Output the (x, y) coordinate of the center of the cell containing the given text.  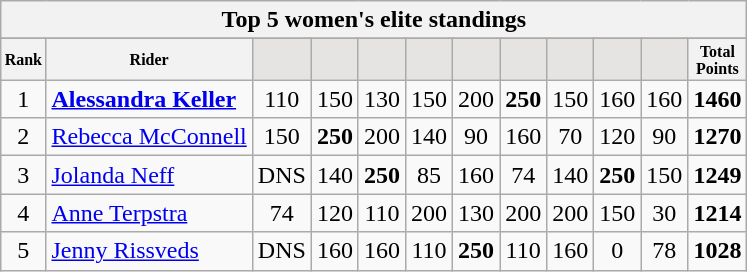
Anne Terpstra (149, 213)
Alessandra Keller (149, 99)
3 (24, 175)
TotalPoints (718, 60)
4 (24, 213)
1270 (718, 137)
Top 5 women's elite standings (374, 20)
85 (428, 175)
78 (664, 251)
70 (570, 137)
1 (24, 99)
Rebecca McConnell (149, 137)
30 (664, 213)
Jenny Rissveds (149, 251)
Rider (149, 60)
1460 (718, 99)
5 (24, 251)
1028 (718, 251)
1214 (718, 213)
2 (24, 137)
0 (618, 251)
Rank (24, 60)
1249 (718, 175)
Jolanda Neff (149, 175)
